Output the (x, y) coordinate of the center of the cell containing the given text.  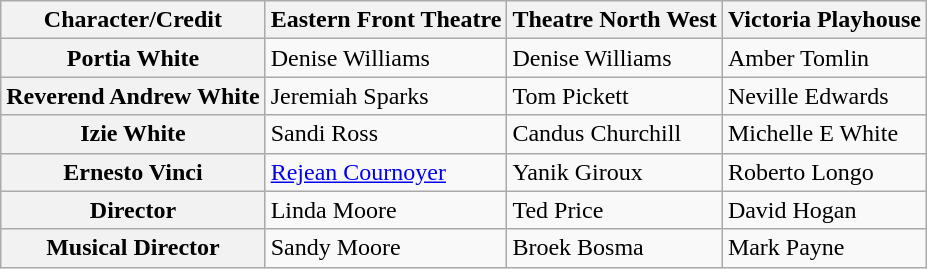
Yanik Giroux (614, 172)
Sandi Ross (386, 134)
Ernesto Vinci (133, 172)
Sandy Moore (386, 248)
Musical Director (133, 248)
Character/Credit (133, 20)
Director (133, 210)
Michelle E White (824, 134)
David Hogan (824, 210)
Amber Tomlin (824, 58)
Ted Price (614, 210)
Eastern Front Theatre (386, 20)
Neville Edwards (824, 96)
Rejean Cournoyer (386, 172)
Candus Churchill (614, 134)
Theatre North West (614, 20)
Portia White (133, 58)
Tom Pickett (614, 96)
Victoria Playhouse (824, 20)
Izie White (133, 134)
Jeremiah Sparks (386, 96)
Roberto Longo (824, 172)
Linda Moore (386, 210)
Broek Bosma (614, 248)
Mark Payne (824, 248)
Reverend Andrew White (133, 96)
